Extract the [X, Y] coordinate from the center of the cell holding the provided text.  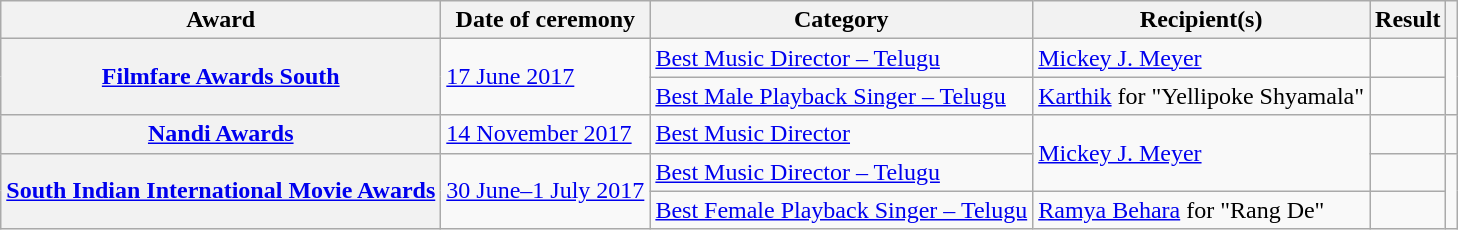
17 June 2017 [546, 77]
Recipient(s) [1202, 20]
Filmfare Awards South [221, 77]
Category [842, 20]
Ramya Behara for "Rang De" [1202, 210]
Best Female Playback Singer – Telugu [842, 210]
Nandi Awards [221, 134]
Best Music Director [842, 134]
South Indian International Movie Awards [221, 191]
Result [1408, 20]
14 November 2017 [546, 134]
Date of ceremony [546, 20]
Karthik for "Yellipoke Shyamala" [1202, 96]
Award [221, 20]
Best Male Playback Singer – Telugu [842, 96]
30 June–1 July 2017 [546, 191]
